Search for the cell housing the specified text and yield its (X, Y) center coordinate. 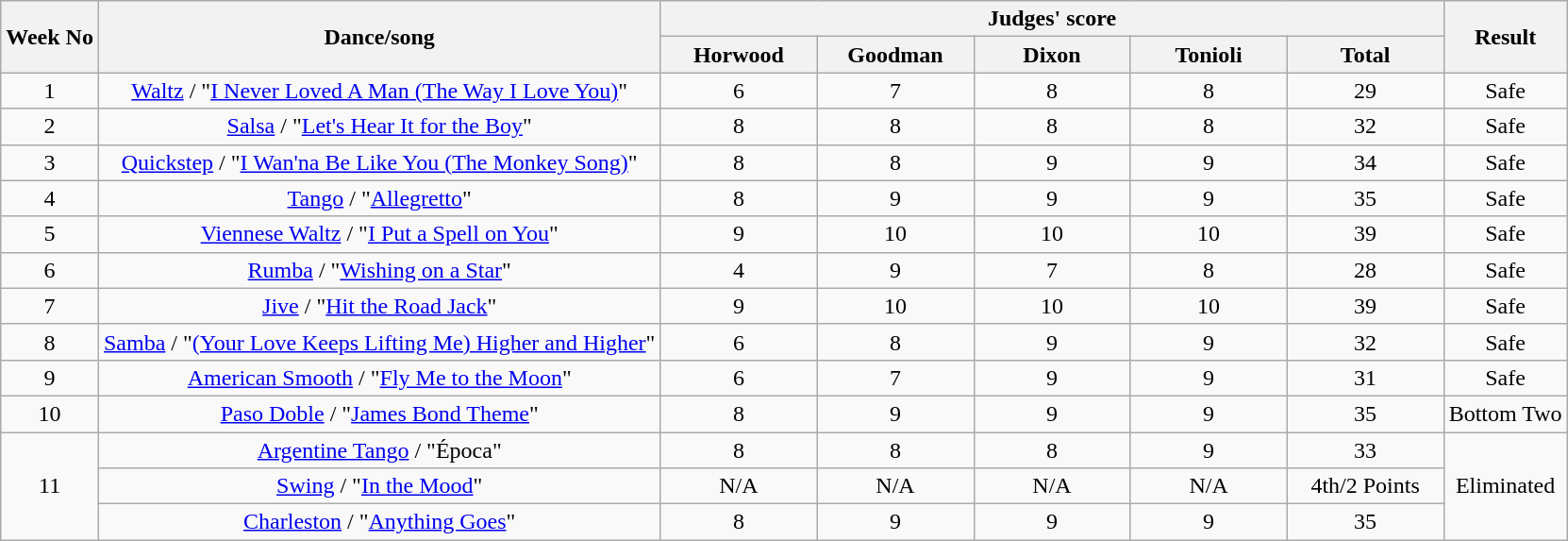
Total (1365, 55)
Samba / "(Your Love Keeps Lifting Me) Higher and Higher" (379, 342)
Tonioli (1209, 55)
Tango / "Allegretto" (379, 198)
31 (1365, 378)
4th/2 Points (1365, 486)
Goodman (895, 55)
29 (1365, 91)
Judges' score (1052, 19)
American Smooth / "Fly Me to the Moon" (379, 378)
5 (50, 234)
Argentine Tango / "Época" (379, 450)
Charleston / "Anything Goes" (379, 522)
Horwood (739, 55)
Salsa / "Let's Hear It for the Boy" (379, 127)
Quickstep / "I Wan'na Be Like You (The Monkey Song)" (379, 162)
1 (50, 91)
Bottom Two (1506, 414)
28 (1365, 270)
Rumba / "Wishing on a Star" (379, 270)
Dixon (1052, 55)
Eliminated (1506, 486)
33 (1365, 450)
Waltz / "I Never Loved A Man (The Way I Love You)" (379, 91)
Dance/song (379, 37)
Result (1506, 37)
Jive / "Hit the Road Jack" (379, 306)
Week No (50, 37)
2 (50, 127)
Viennese Waltz / "I Put a Spell on You" (379, 234)
Swing / "In the Mood" (379, 486)
11 (50, 486)
34 (1365, 162)
Paso Doble / "James Bond Theme" (379, 414)
3 (50, 162)
